Return [x, y] of the center of cell containing provided text 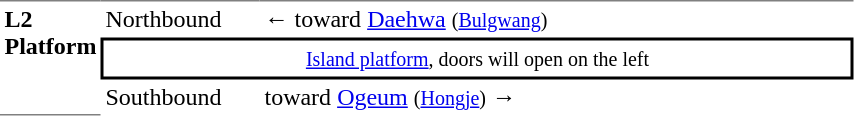
L2Platform [50, 58]
Northbound [180, 19]
toward Ogeum (Hongje) → [557, 98]
Island platform, doors will open on the left [478, 59]
← toward Daehwa (Bulgwang) [557, 19]
Southbound [180, 98]
